Scan for the cell matching the given text and deliver its [X, Y] coordinate at center. 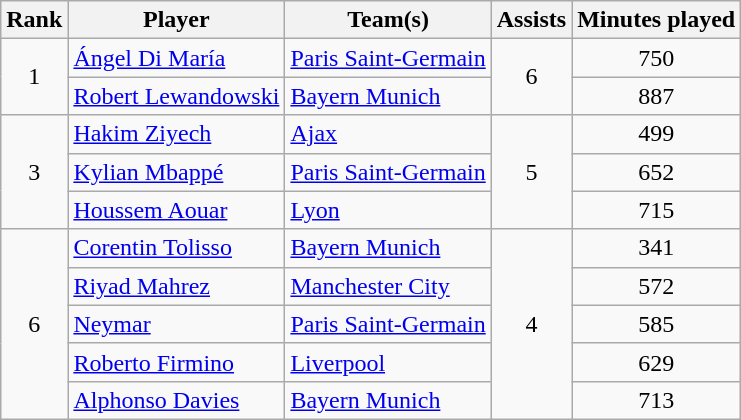
Riyad Mahrez [176, 286]
Minutes played [656, 20]
5 [531, 172]
Robert Lewandowski [176, 96]
1 [34, 77]
750 [656, 58]
Lyon [388, 210]
652 [656, 172]
Player [176, 20]
887 [656, 96]
Houssem Aouar [176, 210]
572 [656, 286]
Assists [531, 20]
Liverpool [388, 362]
629 [656, 362]
715 [656, 210]
Ángel Di María [176, 58]
499 [656, 134]
713 [656, 400]
Corentin Tolisso [176, 248]
Team(s) [388, 20]
Neymar [176, 324]
4 [531, 324]
Manchester City [388, 286]
585 [656, 324]
3 [34, 172]
Kylian Mbappé [176, 172]
341 [656, 248]
Roberto Firmino [176, 362]
Ajax [388, 134]
Hakim Ziyech [176, 134]
Alphonso Davies [176, 400]
Rank [34, 20]
